Capture the cell that displays the provided text and extract its [X, Y] central coordinate. 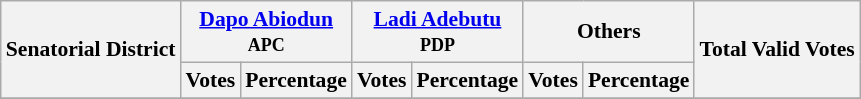
Others [608, 32]
Total Valid Votes [776, 50]
Senatorial District [91, 50]
Dapo AbiodunAPC [266, 32]
Ladi AdebutuPDP [438, 32]
